Capture the cell that displays the provided text and extract its [x, y] central coordinate. 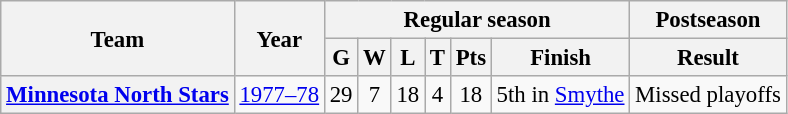
5th in Smythe [560, 95]
1977–78 [279, 95]
Regular season [476, 20]
Postseason [708, 20]
7 [374, 95]
29 [340, 95]
Missed playoffs [708, 95]
Finish [560, 58]
4 [438, 95]
Team [118, 38]
Pts [470, 58]
L [408, 58]
W [374, 58]
Minnesota North Stars [118, 95]
G [340, 58]
T [438, 58]
Result [708, 58]
Year [279, 38]
